Scan for the cell matching the given text and deliver its (x, y) coordinate at center. 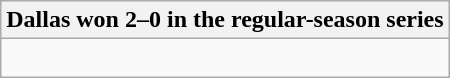
Dallas won 2–0 in the regular-season series (225, 20)
